Provide the (X, Y) coordinate of the cell's center where the given text is located.  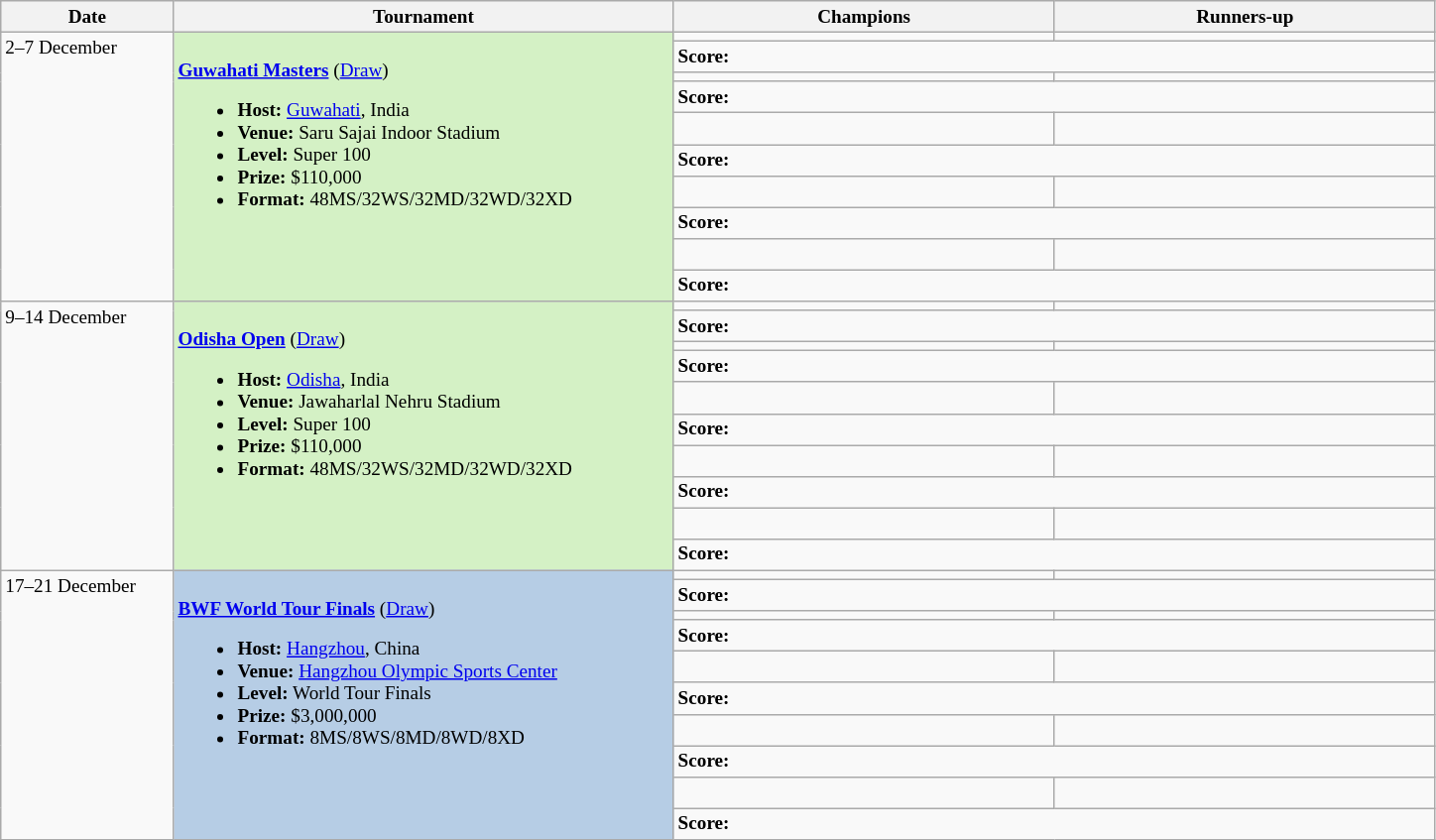
17–21 December (87, 704)
9–14 December (87, 436)
Odisha Open (Draw)Host: Odisha, IndiaVenue: Jawaharlal Nehru StadiumLevel: Super 100Prize: $110,000Format: 48MS/32WS/32MD/32WD/32XD (423, 436)
Guwahati Masters (Draw)Host: Guwahati, IndiaVenue: Saru Sajai Indoor StadiumLevel: Super 100Prize: $110,000Format: 48MS/32WS/32MD/32WD/32XD (423, 167)
Date (87, 17)
Runners-up (1245, 17)
2–7 December (87, 167)
Tournament (423, 17)
Champions (864, 17)
